Return the (x, y) coordinate for the center point of the cell that contains the specified text.  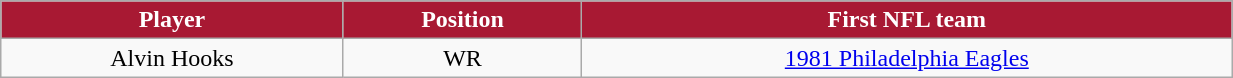
1981 Philadelphia Eagles (907, 58)
Position (462, 20)
Player (172, 20)
First NFL team (907, 20)
Alvin Hooks (172, 58)
WR (462, 58)
